For the text-containing cell, return its midpoint in [X, Y] coordinate format. 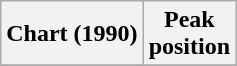
Peakposition [189, 34]
Chart (1990) [72, 34]
